Determine the [x, y] coordinate at the center of the cell enclosing the given text.  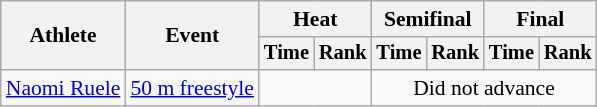
Semifinal [428, 19]
50 m freestyle [192, 88]
Did not advance [484, 88]
Heat [315, 19]
Final [540, 19]
Naomi Ruele [64, 88]
Event [192, 36]
Athlete [64, 36]
